Scan for the cell matching the given text and deliver its (x, y) coordinate at center. 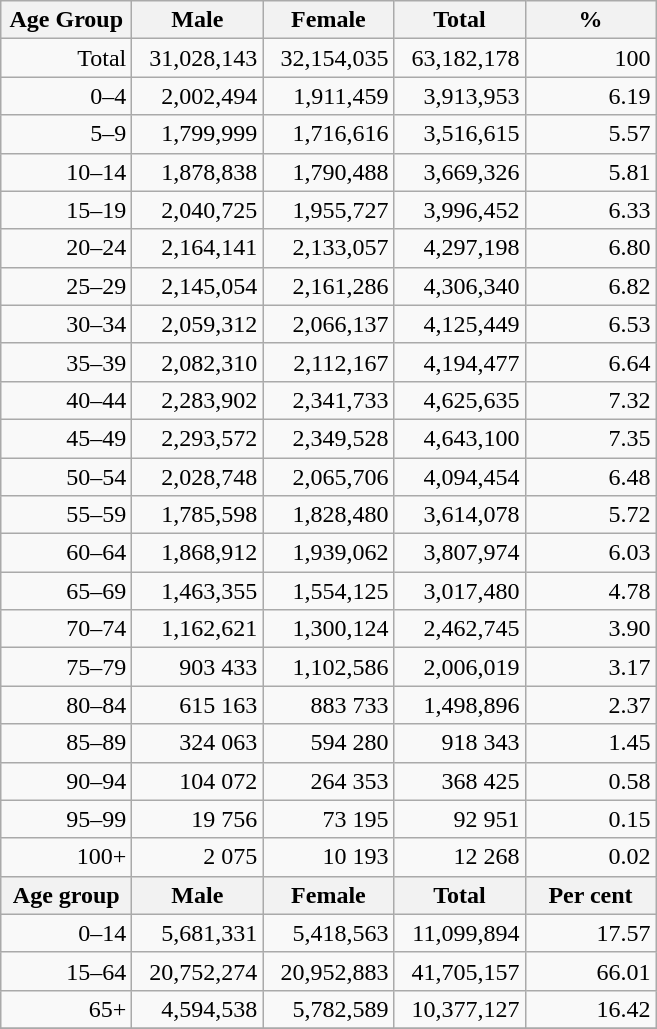
7.35 (590, 438)
2.37 (590, 705)
95–99 (66, 819)
3.90 (590, 629)
70–74 (66, 629)
1.45 (590, 743)
1,554,125 (328, 591)
40–44 (66, 400)
5.81 (590, 172)
10–14 (66, 172)
90–94 (66, 781)
5,681,331 (198, 933)
6.19 (590, 96)
2,349,528 (328, 438)
1,785,598 (198, 515)
2,082,310 (198, 362)
1,162,621 (198, 629)
1,716,616 (328, 134)
80–84 (66, 705)
594 280 (328, 743)
7.32 (590, 400)
4,594,538 (198, 1009)
2,283,902 (198, 400)
883 733 (328, 705)
2,059,312 (198, 324)
5–9 (66, 134)
4,643,100 (460, 438)
3,913,953 (460, 96)
60–64 (66, 553)
65+ (66, 1009)
2,112,167 (328, 362)
2,066,137 (328, 324)
55–59 (66, 515)
2,040,725 (198, 210)
3,017,480 (460, 591)
4,094,454 (460, 477)
1,790,488 (328, 172)
5,418,563 (328, 933)
2 075 (198, 857)
918 343 (460, 743)
4.78 (590, 591)
1,828,480 (328, 515)
6.64 (590, 362)
20–24 (66, 248)
66.01 (590, 971)
4,306,340 (460, 286)
1,799,999 (198, 134)
4,297,198 (460, 248)
6.03 (590, 553)
1,939,062 (328, 553)
10 193 (328, 857)
11,099,894 (460, 933)
2,145,054 (198, 286)
3,807,974 (460, 553)
1,911,459 (328, 96)
0–4 (66, 96)
50–54 (66, 477)
615 163 (198, 705)
30–34 (66, 324)
% (590, 20)
Age Group (66, 20)
1,463,355 (198, 591)
1,878,838 (198, 172)
Per cent (590, 895)
41,705,157 (460, 971)
2,164,141 (198, 248)
Age group (66, 895)
2,065,706 (328, 477)
6.48 (590, 477)
17.57 (590, 933)
31,028,143 (198, 58)
3,669,326 (460, 172)
16.42 (590, 1009)
20,952,883 (328, 971)
324 063 (198, 743)
3,516,615 (460, 134)
1,868,912 (198, 553)
368 425 (460, 781)
1,955,727 (328, 210)
4,194,477 (460, 362)
35–39 (66, 362)
264 353 (328, 781)
92 951 (460, 819)
5,782,589 (328, 1009)
12 268 (460, 857)
19 756 (198, 819)
6.53 (590, 324)
32,154,035 (328, 58)
2,002,494 (198, 96)
1,300,124 (328, 629)
15–64 (66, 971)
75–79 (66, 667)
1,498,896 (460, 705)
2,006,019 (460, 667)
903 433 (198, 667)
5.72 (590, 515)
65–69 (66, 591)
2,462,745 (460, 629)
3,996,452 (460, 210)
25–29 (66, 286)
104 072 (198, 781)
100 (590, 58)
73 195 (328, 819)
2,133,057 (328, 248)
2,293,572 (198, 438)
6.33 (590, 210)
0.58 (590, 781)
3,614,078 (460, 515)
0.15 (590, 819)
0–14 (66, 933)
1,102,586 (328, 667)
20,752,274 (198, 971)
10,377,127 (460, 1009)
5.57 (590, 134)
15–19 (66, 210)
85–89 (66, 743)
0.02 (590, 857)
100+ (66, 857)
3.17 (590, 667)
4,125,449 (460, 324)
2,161,286 (328, 286)
6.80 (590, 248)
2,341,733 (328, 400)
4,625,635 (460, 400)
45–49 (66, 438)
6.82 (590, 286)
63,182,178 (460, 58)
2,028,748 (198, 477)
